Return the [x, y] coordinate for the center point of the cell that contains the specified text.  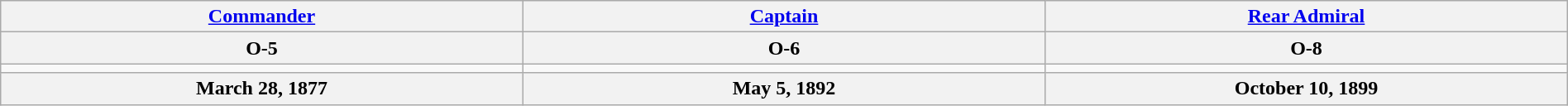
O-5 [262, 48]
Captain [784, 17]
O-6 [784, 48]
May 5, 1892 [784, 89]
O-8 [1307, 48]
Rear Admiral [1307, 17]
October 10, 1899 [1307, 89]
March 28, 1877 [262, 89]
Commander [262, 17]
